Detect which cell encompasses the target text, then output its (x, y) center coordinate. 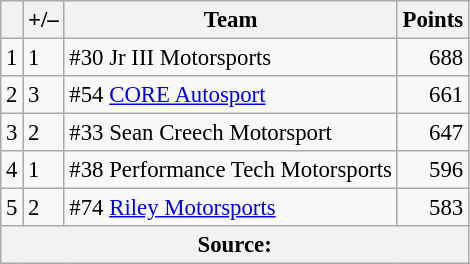
#30 Jr III Motorsports (230, 58)
5 (12, 208)
Points (432, 20)
#33 Sean Creech Motorsport (230, 133)
688 (432, 58)
#38 Performance Tech Motorsports (230, 170)
Team (230, 20)
647 (432, 133)
+/– (44, 20)
Source: (235, 245)
#54 CORE Autosport (230, 95)
#74 Riley Motorsports (230, 208)
661 (432, 95)
4 (12, 170)
583 (432, 208)
596 (432, 170)
